Identify which cell holds the provided text, then report its (X, Y) central coordinate. 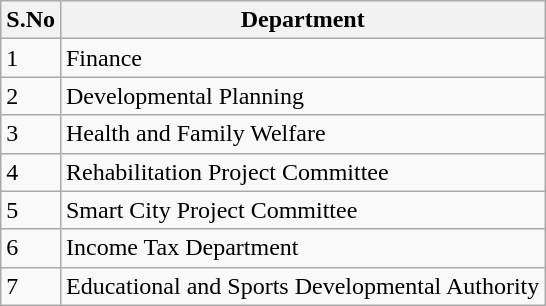
Health and Family Welfare (302, 134)
4 (31, 172)
Department (302, 20)
5 (31, 210)
Educational and Sports Developmental Authority (302, 286)
7 (31, 286)
1 (31, 58)
Income Tax Department (302, 248)
Rehabilitation Project Committee (302, 172)
Smart City Project Committee (302, 210)
3 (31, 134)
6 (31, 248)
Finance (302, 58)
2 (31, 96)
Developmental Planning (302, 96)
S.No (31, 20)
